From the cell containing the given text, extract its center point as [x, y] coordinate. 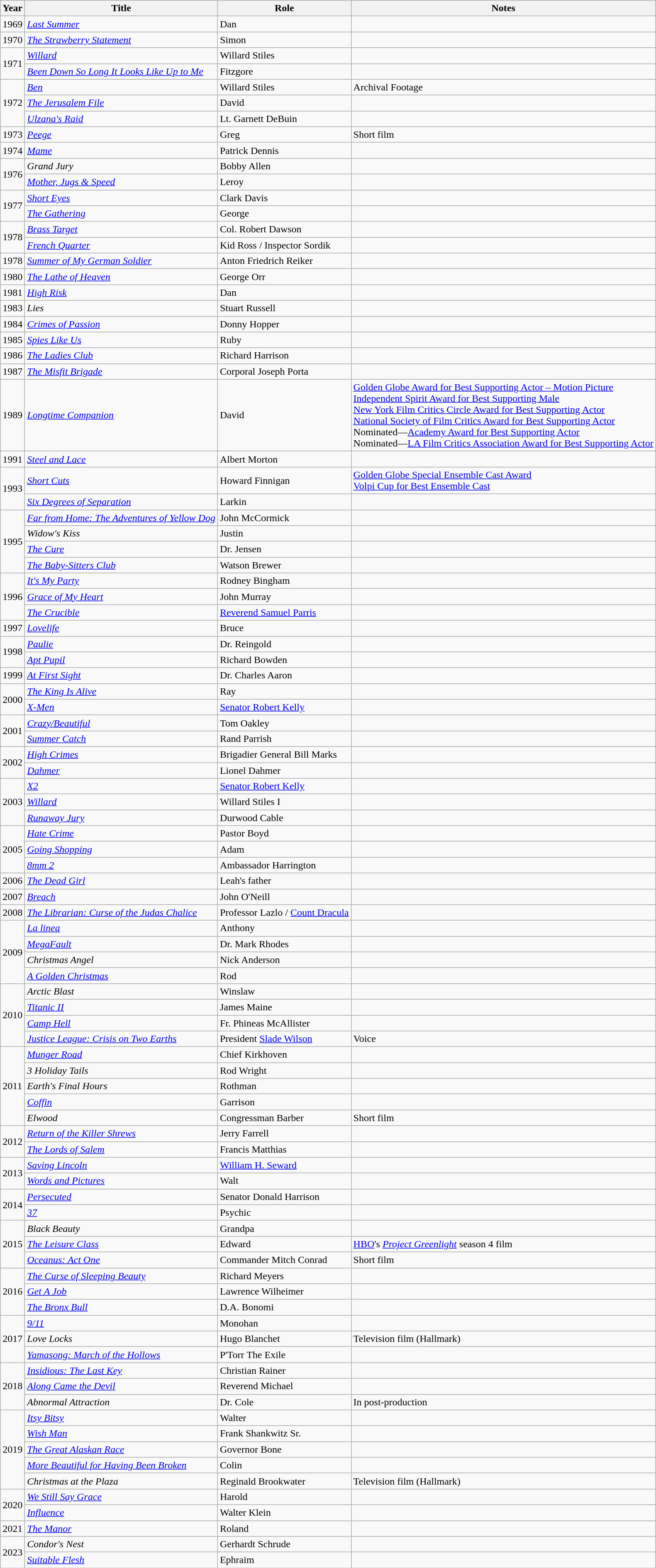
D.A. Bonomi [284, 1307]
Edward [284, 1244]
9/11 [121, 1323]
Justice League: Crisis on Two Earths [121, 1039]
Albert Morton [284, 459]
Lovelife [121, 628]
Summer Catch [121, 739]
Nick Anderson [284, 960]
1985 [12, 340]
Get A Job [121, 1292]
Black Beauty [121, 1228]
Breach [121, 897]
Dr. Mark Rhodes [284, 944]
Been Down So Long It Looks Like Up to Me [121, 71]
1983 [12, 308]
It's My Party [121, 581]
2011 [12, 1086]
Monohan [284, 1323]
The Ladies Club [121, 356]
Suitable Flesh [121, 1560]
Itsy Bitsy [121, 1418]
Short Eyes [121, 198]
Colin [284, 1465]
HBO's Project Greenlight season 4 film [503, 1244]
The Curse of Sleeping Beauty [121, 1276]
1974 [12, 150]
Voice [503, 1039]
Mother, Jugs & Speed [121, 182]
Reginald Brookwater [284, 1481]
1986 [12, 356]
1991 [12, 459]
The Misfit Brigade [121, 371]
Bruce [284, 628]
2010 [12, 1015]
Gerhardt Schrude [284, 1544]
The Lathe of Heaven [121, 277]
Wish Man [121, 1434]
Leah's father [284, 881]
Greg [284, 134]
The Crucible [121, 612]
Professor Lazlo / Count Dracula [284, 912]
Dr. Charles Aaron [284, 675]
Far from Home: The Adventures of Yellow Dog [121, 517]
Going Shopping [121, 849]
2021 [12, 1528]
The Strawberry Statement [121, 40]
Ulzana's Raid [121, 119]
Roland [284, 1528]
The Manor [121, 1528]
George [284, 214]
Col. Robert Dawson [284, 229]
1972 [12, 103]
Watson Brewer [284, 565]
1976 [12, 174]
Short Cuts [121, 480]
1984 [12, 324]
Summer of My German Soldier [121, 261]
Earth's Final Hours [121, 1086]
2016 [12, 1292]
1971 [12, 63]
Dr. Reingold [284, 644]
Apt Pupil [121, 660]
Oceanus: Act One [121, 1260]
2015 [12, 1244]
Governor Bone [284, 1449]
Dr. Jensen [284, 549]
Coffin [121, 1102]
Ben [121, 87]
Rod Wright [284, 1071]
The Leisure Class [121, 1244]
Golden Globe Special Ensemble Cast Award Volpi Cup for Best Ensemble Cast [503, 480]
Peege [121, 134]
The Bronx Bull [121, 1307]
A Golden Christmas [121, 975]
Love Locks [121, 1339]
Ruby [284, 340]
More Beautiful for Having Been Broken [121, 1465]
1989 [12, 415]
Mame [121, 150]
Reverend Michael [284, 1386]
Howard Finnigan [284, 480]
MegaFault [121, 944]
Simon [284, 40]
Grandpa [284, 1228]
Grand Jury [121, 166]
The Gathering [121, 214]
Insidious: The Last Key [121, 1370]
Lawrence Wilheimer [284, 1292]
Role [284, 8]
Ray [284, 691]
Bobby Allen [284, 166]
2000 [12, 699]
Brigadier General Bill Marks [284, 754]
Rothman [284, 1086]
John Murray [284, 597]
Brass Target [121, 229]
The Lords of Salem [121, 1149]
Harold [284, 1497]
2017 [12, 1339]
3 Holiday Tails [121, 1071]
Christmas at the Plaza [121, 1481]
Munger Road [121, 1055]
Donny Hopper [284, 324]
In post-production [503, 1402]
Ephraim [284, 1560]
Clark Davis [284, 198]
2005 [12, 849]
Congressman Barber [284, 1118]
Hugo Blanchet [284, 1339]
Anthony [284, 928]
Jerry Farrell [284, 1134]
The Baby-Sitters Club [121, 565]
P'Torr The Exile [284, 1355]
Rodney Bingham [284, 581]
Psychic [284, 1212]
2001 [12, 731]
French Quarter [121, 245]
Six Degrees of Separation [121, 502]
Spies Like Us [121, 340]
Lionel Dahmer [284, 771]
2023 [12, 1552]
Return of the Killer Shrews [121, 1134]
Christmas Angel [121, 960]
Senator Donald Harrison [284, 1197]
2020 [12, 1505]
Durwood Cable [284, 818]
John McCormick [284, 517]
Arctic Blast [121, 991]
Winslaw [284, 991]
Crimes of Passion [121, 324]
37 [121, 1212]
2008 [12, 912]
Dahmer [121, 771]
Frank Shankwitz Sr. [284, 1434]
2018 [12, 1386]
1999 [12, 675]
President Slade Wilson [284, 1039]
The Great Alaskan Race [121, 1449]
2013 [12, 1173]
Steel and Lace [121, 459]
2003 [12, 802]
George Orr [284, 277]
Justin [284, 534]
Rand Parrish [284, 739]
High Crimes [121, 754]
X2 [121, 786]
2019 [12, 1449]
Leroy [284, 182]
1973 [12, 134]
Anton Friedrich Reiker [284, 261]
Widow's Kiss [121, 534]
2014 [12, 1205]
High Risk [121, 293]
2012 [12, 1141]
Runaway Jury [121, 818]
Crazy/Beautiful [121, 723]
Walter Klein [284, 1512]
1987 [12, 371]
Lt. Garnett DeBuin [284, 119]
1969 [12, 24]
Rod [284, 975]
Words and Pictures [121, 1181]
The Jerusalem File [121, 103]
Dr. Cole [284, 1402]
8mm 2 [121, 865]
The Librarian: Curse of the Judas Chalice [121, 912]
Elwood [121, 1118]
Saving Lincoln [121, 1165]
Walter [284, 1418]
William H. Seward [284, 1165]
2006 [12, 881]
The Cure [121, 549]
Chief Kirkhoven [284, 1055]
Titanic II [121, 1007]
1995 [12, 541]
X-Men [121, 707]
Condor's Nest [121, 1544]
Francis Matthias [284, 1149]
Yamasong: March of the Hollows [121, 1355]
Walt [284, 1181]
Year [12, 8]
2002 [12, 762]
Willard Stiles I [284, 802]
Paulie [121, 644]
Hate Crime [121, 834]
Archival Footage [503, 87]
1998 [12, 652]
Garrison [284, 1102]
Richard Harrison [284, 356]
2009 [12, 952]
Fr. Phineas McAllister [284, 1023]
Longtime Companion [121, 415]
Camp Hell [121, 1023]
Persecuted [121, 1197]
Stuart Russell [284, 308]
At First Sight [121, 675]
Grace of My Heart [121, 597]
Notes [503, 8]
Richard Bowden [284, 660]
Kid Ross / Inspector Sordik [284, 245]
The Dead Girl [121, 881]
1980 [12, 277]
Christian Rainer [284, 1370]
Last Summer [121, 24]
Influence [121, 1512]
Larkin [284, 502]
Patrick Dennis [284, 150]
Title [121, 8]
Lies [121, 308]
The King Is Alive [121, 691]
1977 [12, 206]
We Still Say Grace [121, 1497]
La linea [121, 928]
Commander Mitch Conrad [284, 1260]
Along Came the Devil [121, 1386]
Fitzgore [284, 71]
Adam [284, 849]
1993 [12, 488]
Reverend Samuel Parris [284, 612]
James Maine [284, 1007]
1996 [12, 597]
1970 [12, 40]
1997 [12, 628]
Abnormal Attraction [121, 1402]
Ambassador Harrington [284, 865]
Richard Meyers [284, 1276]
1981 [12, 293]
2007 [12, 897]
Corporal Joseph Porta [284, 371]
John O'Neill [284, 897]
Tom Oakley [284, 723]
Pastor Boyd [284, 834]
